Detect which cell encompasses the target text, then output its (x, y) center coordinate. 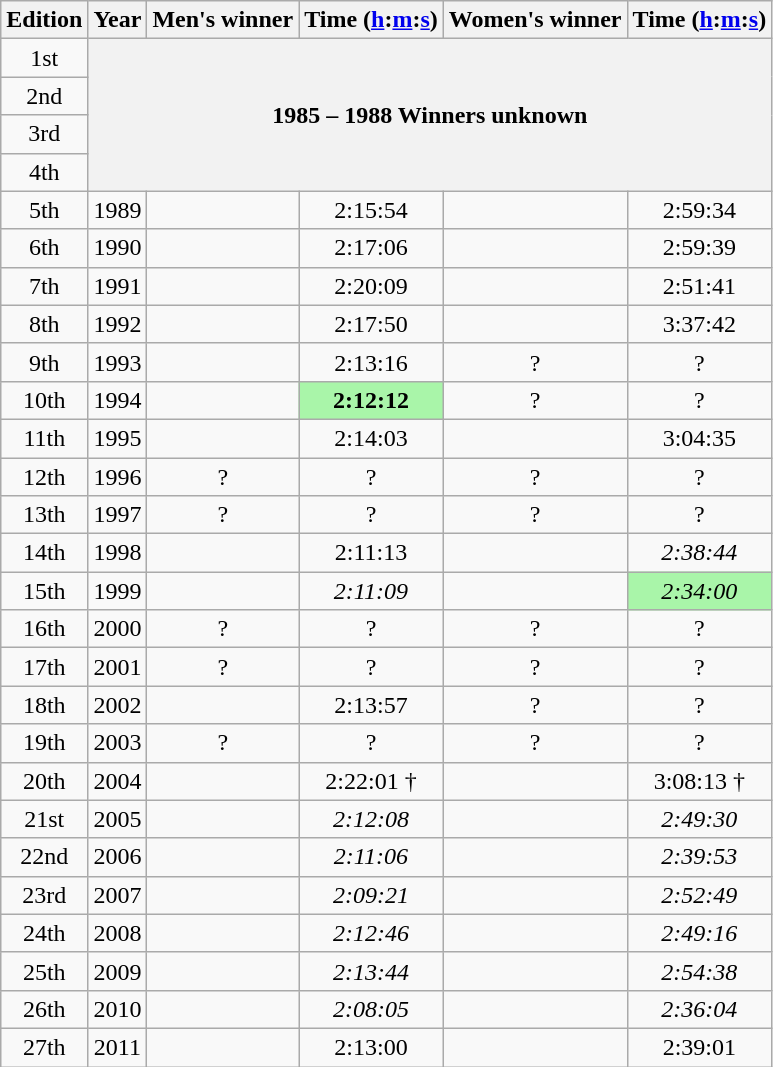
6th (44, 248)
Year (118, 20)
25th (44, 971)
3:37:42 (700, 324)
2:12:12 (372, 400)
2010 (118, 1009)
20th (44, 781)
1989 (118, 210)
2:11:06 (372, 857)
1994 (118, 400)
2nd (44, 96)
2:13:16 (372, 362)
2:13:00 (372, 1047)
10th (44, 400)
2:20:09 (372, 286)
2:12:46 (372, 933)
1996 (118, 477)
2:52:49 (700, 895)
26th (44, 1009)
21st (44, 819)
2:15:54 (372, 210)
15th (44, 591)
2:13:57 (372, 705)
2000 (118, 629)
2:54:38 (700, 971)
2007 (118, 895)
11th (44, 438)
5th (44, 210)
2:17:06 (372, 248)
1998 (118, 553)
2:38:44 (700, 553)
2:13:44 (372, 971)
2:11:09 (372, 591)
1992 (118, 324)
1st (44, 58)
1995 (118, 438)
2:49:16 (700, 933)
16th (44, 629)
1999 (118, 591)
2:39:01 (700, 1047)
18th (44, 705)
2011 (118, 1047)
2:17:50 (372, 324)
2002 (118, 705)
Edition (44, 20)
1991 (118, 286)
7th (44, 286)
4th (44, 172)
17th (44, 667)
2008 (118, 933)
2:14:03 (372, 438)
13th (44, 515)
2:09:21 (372, 895)
3:04:35 (700, 438)
12th (44, 477)
19th (44, 743)
1993 (118, 362)
2:59:34 (700, 210)
27th (44, 1047)
1997 (118, 515)
1990 (118, 248)
2005 (118, 819)
14th (44, 553)
2:59:39 (700, 248)
22nd (44, 857)
2:36:04 (700, 1009)
2:12:08 (372, 819)
9th (44, 362)
2006 (118, 857)
2:39:53 (700, 857)
3rd (44, 134)
Women's winner (535, 20)
2:49:30 (700, 819)
2:51:41 (700, 286)
8th (44, 324)
2:08:05 (372, 1009)
2:22:01 † (372, 781)
2001 (118, 667)
2:34:00 (700, 591)
2003 (118, 743)
2:11:13 (372, 553)
23rd (44, 895)
2009 (118, 971)
2004 (118, 781)
Men's winner (223, 20)
3:08:13 † (700, 781)
1985 – 1988 Winners unknown (430, 115)
24th (44, 933)
